Return the (X, Y) coordinate for the center point of the cell that contains the specified text.  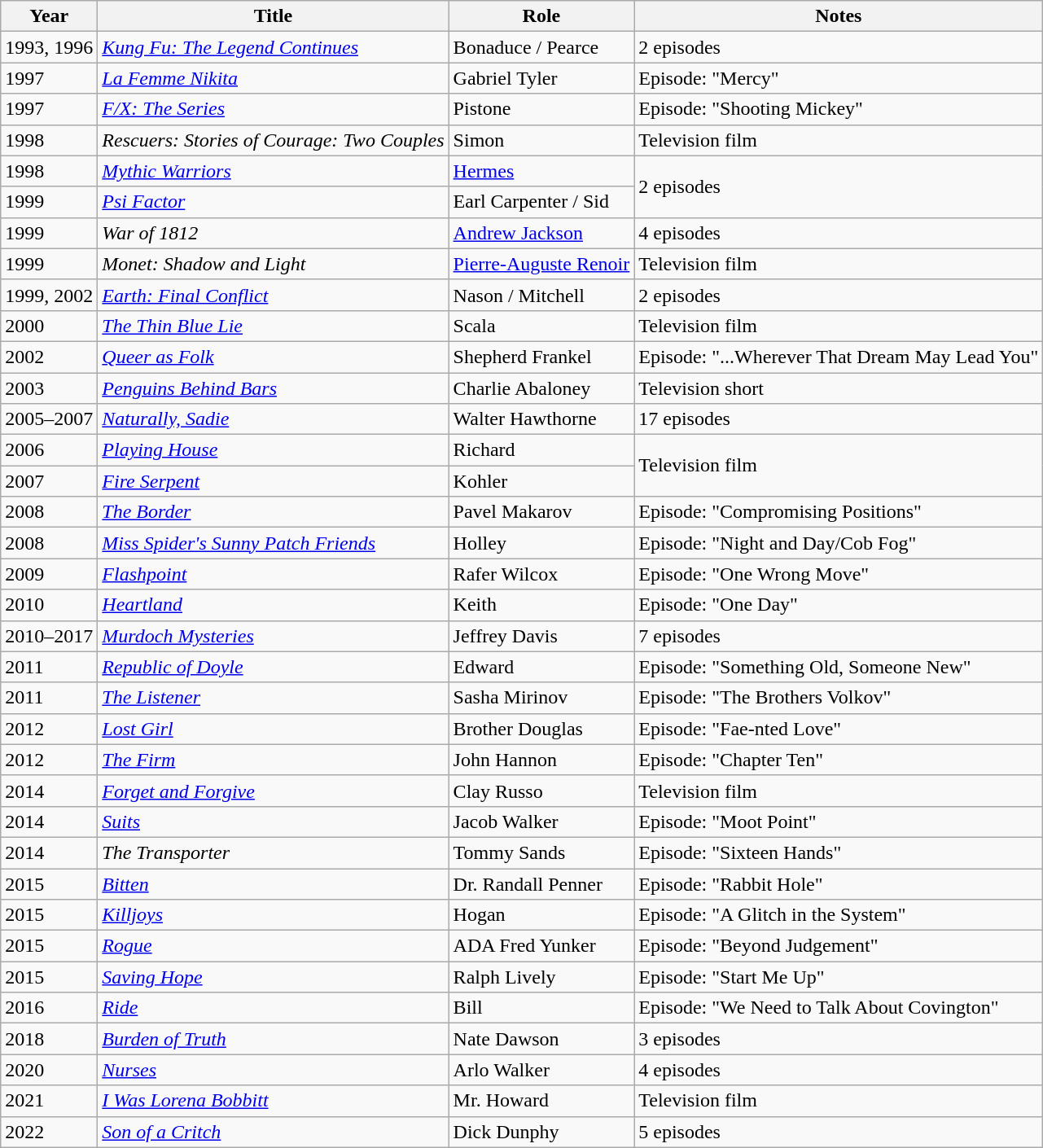
Episode: "One Wrong Move" (839, 574)
Title (274, 16)
Rafer Wilcox (541, 574)
Clay Russo (541, 791)
The Thin Blue Lie (274, 326)
Nurses (274, 1070)
Episode: "Sixteen Hands" (839, 852)
Holley (541, 543)
Dr. Randall Penner (541, 883)
Year (49, 16)
Lost Girl (274, 729)
Edward (541, 667)
2016 (49, 1008)
Jacob Walker (541, 822)
1999, 2002 (49, 295)
Tommy Sands (541, 852)
F/X: The Series (274, 109)
Bitten (274, 883)
Queer as Folk (274, 357)
2002 (49, 357)
Mr. Howard (541, 1101)
Playing House (274, 450)
Television short (839, 388)
Episode: "Rabbit Hole" (839, 883)
Heartland (274, 605)
Shepherd Frankel (541, 357)
Episode: "Compromising Positions" (839, 512)
2010–2017 (49, 636)
Pistone (541, 109)
The Listener (274, 698)
Notes (839, 16)
Episode: "Something Old, Someone New" (839, 667)
Hogan (541, 915)
Charlie Abaloney (541, 388)
Nate Dawson (541, 1039)
Ralph Lively (541, 977)
Son of a Critch (274, 1132)
Episode: "One Day" (839, 605)
Richard (541, 450)
2018 (49, 1039)
1993, 1996 (49, 47)
Naturally, Sadie (274, 419)
Earth: Final Conflict (274, 295)
Keith (541, 605)
Fire Serpent (274, 481)
Hermes (541, 171)
I Was Lorena Bobbitt (274, 1101)
2003 (49, 388)
Episode: "The Brothers Volkov" (839, 698)
Ride (274, 1008)
2007 (49, 481)
Murdoch Mysteries (274, 636)
Bonaduce / Pearce (541, 47)
John Hannon (541, 760)
Episode: "We Need to Talk About Covington" (839, 1008)
Nason / Mitchell (541, 295)
2000 (49, 326)
Episode: "...Wherever That Dream May Lead You" (839, 357)
ADA Fred Yunker (541, 946)
Simon (541, 140)
5 episodes (839, 1132)
Miss Spider's Sunny Patch Friends (274, 543)
Episode: "Start Me Up" (839, 977)
Arlo Walker (541, 1070)
Pierre-Auguste Renoir (541, 264)
Psi Factor (274, 202)
The Firm (274, 760)
Monet: Shadow and Light (274, 264)
Earl Carpenter / Sid (541, 202)
Dick Dunphy (541, 1132)
Flashpoint (274, 574)
The Border (274, 512)
Kung Fu: The Legend Continues (274, 47)
Episode: "Beyond Judgement" (839, 946)
Sasha Mirinov (541, 698)
Killjoys (274, 915)
Episode: "Moot Point" (839, 822)
Episode: "A Glitch in the System" (839, 915)
Rogue (274, 946)
Episode: "Shooting Mickey" (839, 109)
7 episodes (839, 636)
Andrew Jackson (541, 233)
Penguins Behind Bars (274, 388)
Mythic Warriors (274, 171)
Episode: "Mercy" (839, 78)
17 episodes (839, 419)
Pavel Makarov (541, 512)
Episode: "Fae-nted Love" (839, 729)
Bill (541, 1008)
Forget and Forgive (274, 791)
Episode: "Night and Day/Cob Fog" (839, 543)
Republic of Doyle (274, 667)
Episode: "Chapter Ten" (839, 760)
Walter Hawthorne (541, 419)
Gabriel Tyler (541, 78)
Burden of Truth (274, 1039)
Kohler (541, 481)
3 episodes (839, 1039)
2020 (49, 1070)
Saving Hope (274, 977)
War of 1812 (274, 233)
2010 (49, 605)
Brother Douglas (541, 729)
2021 (49, 1101)
Jeffrey Davis (541, 636)
Role (541, 16)
2022 (49, 1132)
2009 (49, 574)
The Transporter (274, 852)
2005–2007 (49, 419)
2006 (49, 450)
Rescuers: Stories of Courage: Two Couples (274, 140)
Scala (541, 326)
Suits (274, 822)
La Femme Nikita (274, 78)
